Pinpoint the cell where the given text exists, returning its [x, y] midpoint coordinate. 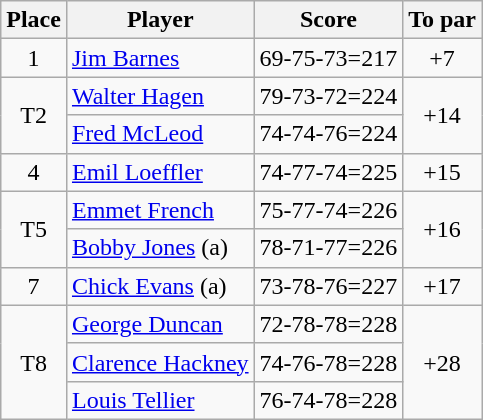
Jim Barnes [160, 58]
T8 [34, 362]
74-74-76=224 [328, 134]
Walter Hagen [160, 96]
79-73-72=224 [328, 96]
Clarence Hackney [160, 362]
75-77-74=226 [328, 210]
T5 [34, 229]
+15 [442, 172]
+14 [442, 115]
Score [328, 20]
Player [160, 20]
Emmet French [160, 210]
1 [34, 58]
78-71-77=226 [328, 248]
+16 [442, 229]
76-74-78=228 [328, 400]
George Duncan [160, 324]
Fred McLeod [160, 134]
74-76-78=228 [328, 362]
4 [34, 172]
74-77-74=225 [328, 172]
+7 [442, 58]
69-75-73=217 [328, 58]
To par [442, 20]
Louis Tellier [160, 400]
72-78-78=228 [328, 324]
Emil Loeffler [160, 172]
+28 [442, 362]
Chick Evans (a) [160, 286]
7 [34, 286]
Bobby Jones (a) [160, 248]
T2 [34, 115]
Place [34, 20]
73-78-76=227 [328, 286]
+17 [442, 286]
